Identify which cell holds the provided text, then report its (x, y) central coordinate. 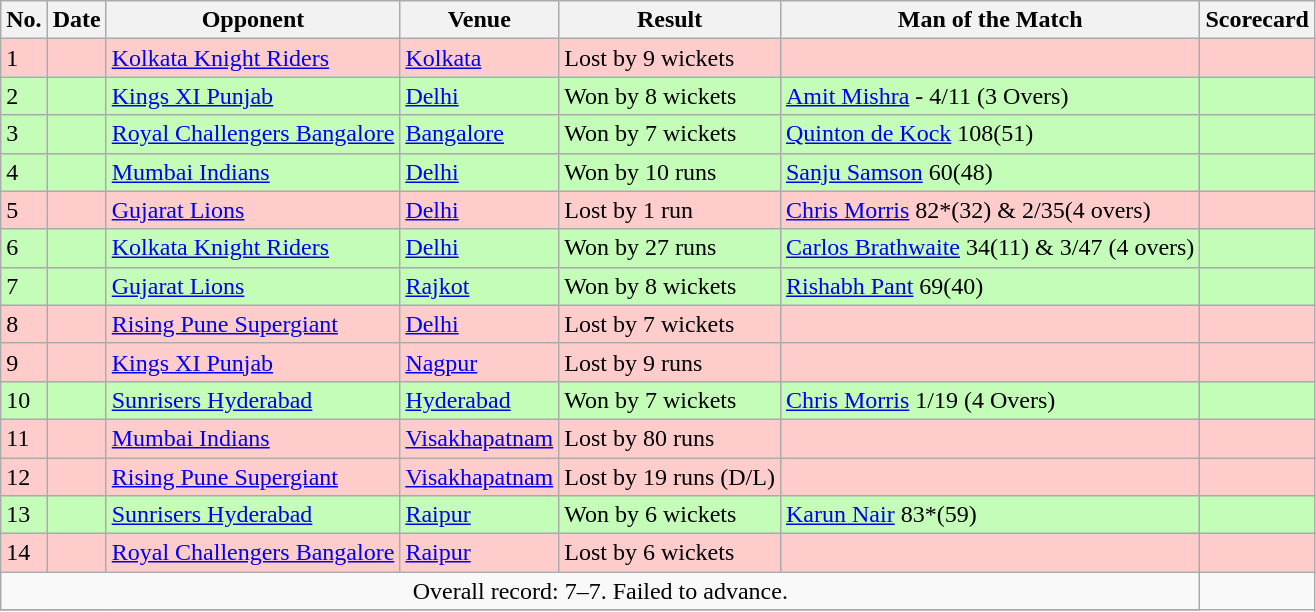
Result (670, 20)
11 (24, 438)
Lost by 9 wickets (670, 58)
8 (24, 324)
Rishabh Pant 69(40) (990, 286)
Amit Mishra - 4/11 (3 Overs) (990, 96)
6 (24, 248)
Quinton de Kock 108(51) (990, 134)
10 (24, 400)
Date (76, 20)
Lost by 7 wickets (670, 324)
9 (24, 362)
Sanju Samson 60(48) (990, 172)
Man of the Match (990, 20)
Chris Morris 1/19 (4 Overs) (990, 400)
1 (24, 58)
Rajkot (480, 286)
Scorecard (1258, 20)
Venue (480, 20)
4 (24, 172)
Won by 10 runs (670, 172)
2 (24, 96)
Opponent (253, 20)
Lost by 6 wickets (670, 553)
13 (24, 515)
14 (24, 553)
Lost by 19 runs (D/L) (670, 477)
Hyderabad (480, 400)
Bangalore (480, 134)
Chris Morris 82*(32) & 2/35(4 overs) (990, 210)
Won by 6 wickets (670, 515)
7 (24, 286)
Won by 27 runs (670, 248)
Karun Nair 83*(59) (990, 515)
Kolkata (480, 58)
Carlos Brathwaite 34(11) & 3/47 (4 overs) (990, 248)
Lost by 1 run (670, 210)
Overall record: 7–7. Failed to advance. (600, 591)
Lost by 80 runs (670, 438)
Nagpur (480, 362)
12 (24, 477)
5 (24, 210)
No. (24, 20)
Lost by 9 runs (670, 362)
3 (24, 134)
